Locate the cell with the specified text and output its [X, Y] center coordinate. 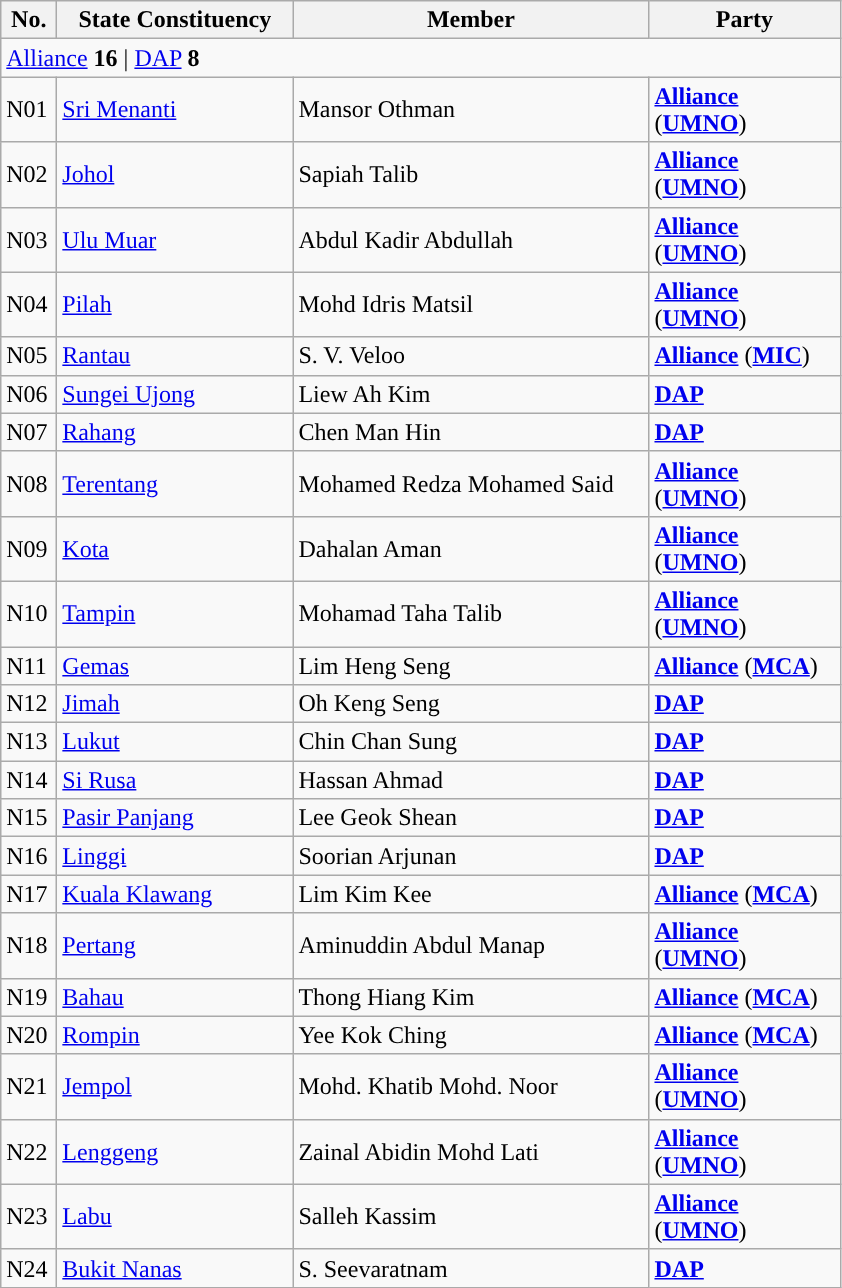
N16 [29, 856]
Liew Ah Kim [471, 394]
Ulu Muar [175, 240]
No. [29, 20]
Chen Man Hin [471, 432]
Pertang [175, 946]
N11 [29, 665]
Party [744, 20]
Mansor Othman [471, 110]
Labu [175, 1216]
N08 [29, 484]
Aminuddin Abdul Manap [471, 946]
N13 [29, 742]
Terentang [175, 484]
Yee Kok Ching [471, 1035]
Johol [175, 174]
N05 [29, 356]
N18 [29, 946]
Gemas [175, 665]
Mohamed Redza Mohamed Said [471, 484]
N17 [29, 894]
Tampin [175, 614]
Dahalan Aman [471, 548]
N03 [29, 240]
Kuala Klawang [175, 894]
S. Seevaratnam [471, 1268]
N15 [29, 818]
N10 [29, 614]
N23 [29, 1216]
Kota [175, 548]
Rahang [175, 432]
Alliance (MIC) [744, 356]
Lee Geok Shean [471, 818]
Bahau [175, 997]
State Constituency [175, 20]
N07 [29, 432]
Thong Hiang Kim [471, 997]
N14 [29, 780]
N22 [29, 1152]
Pilah [175, 304]
Sri Menanti [175, 110]
S. V. Veloo [471, 356]
N20 [29, 1035]
Lukut [175, 742]
Rantau [175, 356]
Oh Keng Seng [471, 704]
N02 [29, 174]
Hassan Ahmad [471, 780]
Pasir Panjang [175, 818]
Mohd. Khatib Mohd. Noor [471, 1086]
Bukit Nanas [175, 1268]
Soorian Arjunan [471, 856]
Salleh Kassim [471, 1216]
Jimah [175, 704]
Sapiah Talib [471, 174]
Chin Chan Sung [471, 742]
N06 [29, 394]
N12 [29, 704]
Sungei Ujong [175, 394]
N24 [29, 1268]
Rompin [175, 1035]
Lim Kim Kee [471, 894]
Alliance 16 | DAP 8 [420, 58]
Mohamad Taha Talib [471, 614]
N19 [29, 997]
Lim Heng Seng [471, 665]
Linggi [175, 856]
Mohd Idris Matsil [471, 304]
Zainal Abidin Mohd Lati [471, 1152]
Member [471, 20]
N01 [29, 110]
Abdul Kadir Abdullah [471, 240]
N21 [29, 1086]
N04 [29, 304]
Lenggeng [175, 1152]
N09 [29, 548]
Jempol [175, 1086]
Si Rusa [175, 780]
